Locate the cell with the specified text and output its (X, Y) center coordinate. 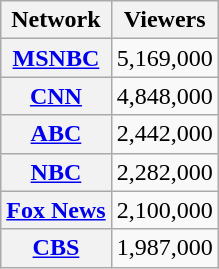
CBS (56, 248)
2,442,000 (164, 134)
1,987,000 (164, 248)
2,100,000 (164, 210)
Fox News (56, 210)
ABC (56, 134)
2,282,000 (164, 172)
Network (56, 20)
NBC (56, 172)
CNN (56, 96)
4,848,000 (164, 96)
Viewers (164, 20)
MSNBC (56, 58)
5,169,000 (164, 58)
